Determine the (x, y) coordinate at the center of the cell enclosing the given text.  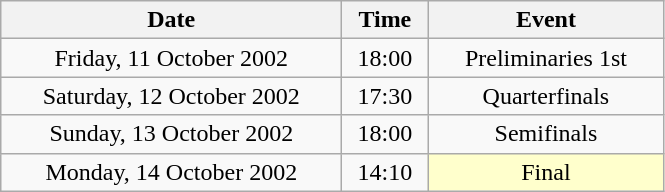
Event (546, 20)
Monday, 14 October 2002 (172, 172)
Saturday, 12 October 2002 (172, 96)
Final (546, 172)
Time (385, 20)
14:10 (385, 172)
Semifinals (546, 134)
17:30 (385, 96)
Quarterfinals (546, 96)
Preliminaries 1st (546, 58)
Date (172, 20)
Friday, 11 October 2002 (172, 58)
Sunday, 13 October 2002 (172, 134)
